Return [X, Y] of the center of cell containing provided text 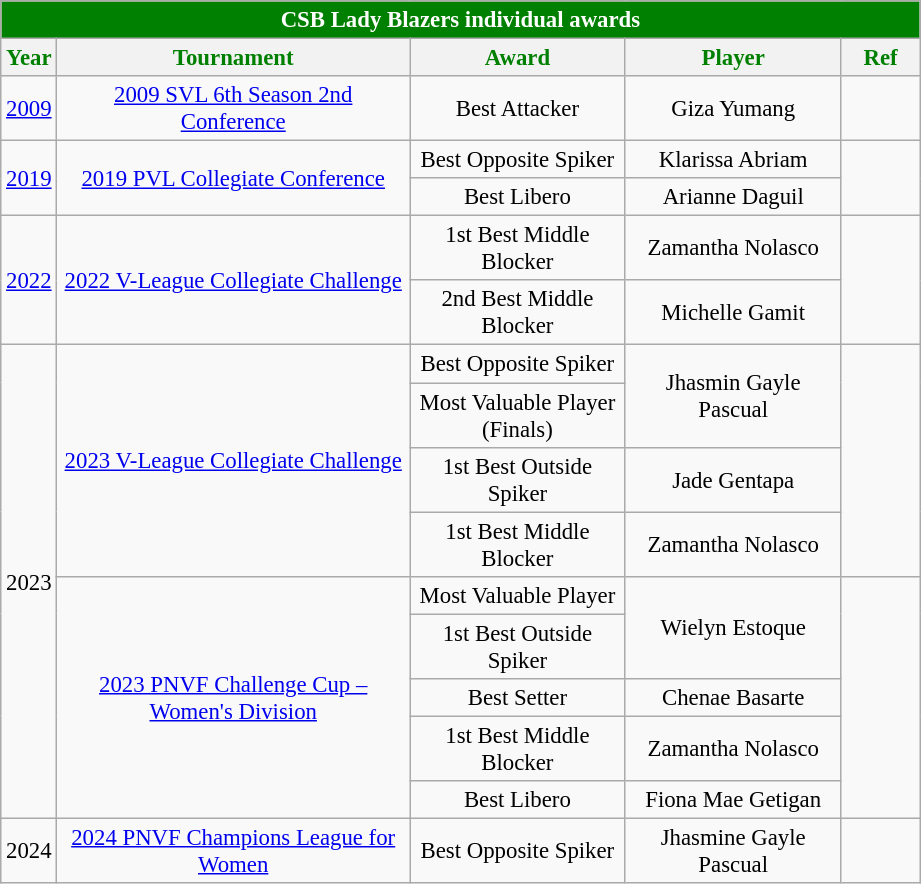
2023 PNVF Challenge Cup – Women's Division [234, 697]
2022 V-League Collegiate Challenge [234, 280]
Best Setter [518, 698]
2019 [29, 178]
2nd Best Middle Blocker [518, 312]
Player [733, 58]
Jhasmine Gayle Pascual [733, 850]
2024 [29, 850]
Most Valuable Player (Finals) [518, 416]
CSB Lady Blazers individual awards [460, 20]
Jhasmin Gayle Pascual [733, 396]
2023 V-League Collegiate Challenge [234, 460]
Michelle Gamit [733, 312]
2024 PNVF Champions League for Women [234, 850]
2009 SVL 6th Season 2nd Conference [234, 108]
Chenae Basarte [733, 698]
Arianne Daguil [733, 197]
Ref [880, 58]
Giza Yumang [733, 108]
Year [29, 58]
Most Valuable Player [518, 595]
Wielyn Estoque [733, 627]
Klarissa Abriam [733, 160]
2009 [29, 108]
Best Attacker [518, 108]
2023 [29, 582]
Tournament [234, 58]
2022 [29, 280]
Jade Gentapa [733, 480]
Award [518, 58]
Fiona Mae Getigan [733, 800]
2019 PVL Collegiate Conference [234, 178]
